Scan for the cell matching the given text and deliver its (X, Y) coordinate at center. 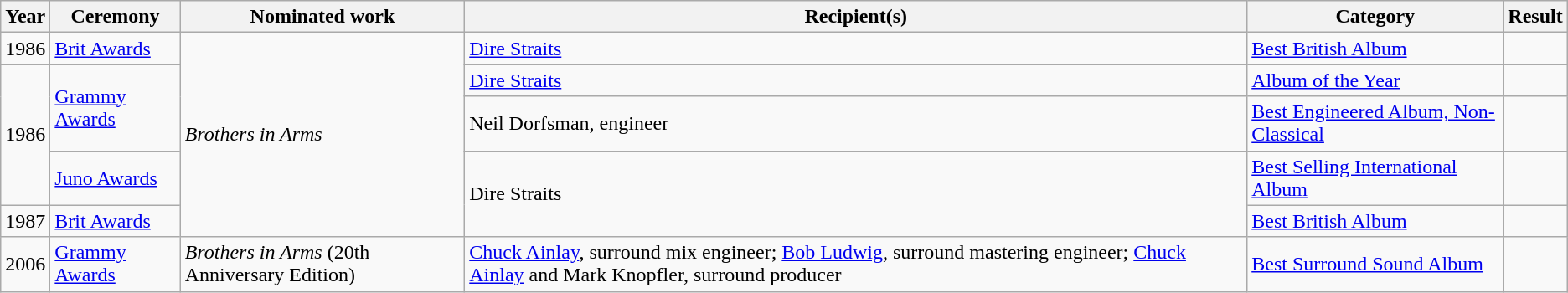
Result (1535, 17)
Year (25, 17)
Chuck Ainlay, surround mix engineer; Bob Ludwig, surround mastering engineer; Chuck Ainlay and Mark Knopfler, surround producer (856, 265)
Category (1375, 17)
Ceremony (116, 17)
Neil Dorfsman, engineer (856, 124)
2006 (25, 265)
1987 (25, 221)
Juno Awards (116, 177)
Best Selling International Album (1375, 177)
Best Surround Sound Album (1375, 265)
Brothers in Arms (322, 135)
Album of the Year (1375, 80)
Nominated work (322, 17)
Best Engineered Album, Non-Classical (1375, 124)
Brothers in Arms (20th Anniversary Edition) (322, 265)
Recipient(s) (856, 17)
